Find where the given text appears and provide that cell's center as (x, y) coordinate. 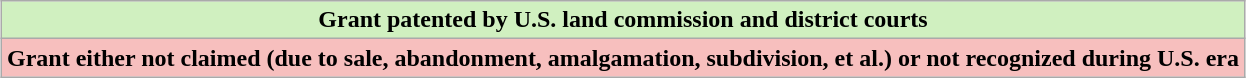
Grant patented by U.S. land commission and district courts (622, 20)
Grant either not claimed (due to sale, abandonment, amalgamation, subdivision, et al.) or not recognized during U.S. era (622, 58)
